Locate the cell with the specified text and output its (x, y) center coordinate. 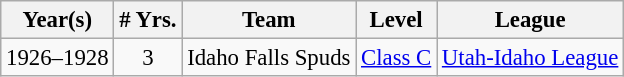
# Yrs. (148, 20)
Year(s) (58, 20)
Team (269, 20)
3 (148, 58)
Utah-Idaho League (530, 58)
1926–1928 (58, 58)
League (530, 20)
Level (396, 20)
Class C (396, 58)
Idaho Falls Spuds (269, 58)
